Find where the given text appears and provide that cell's center as [x, y] coordinate. 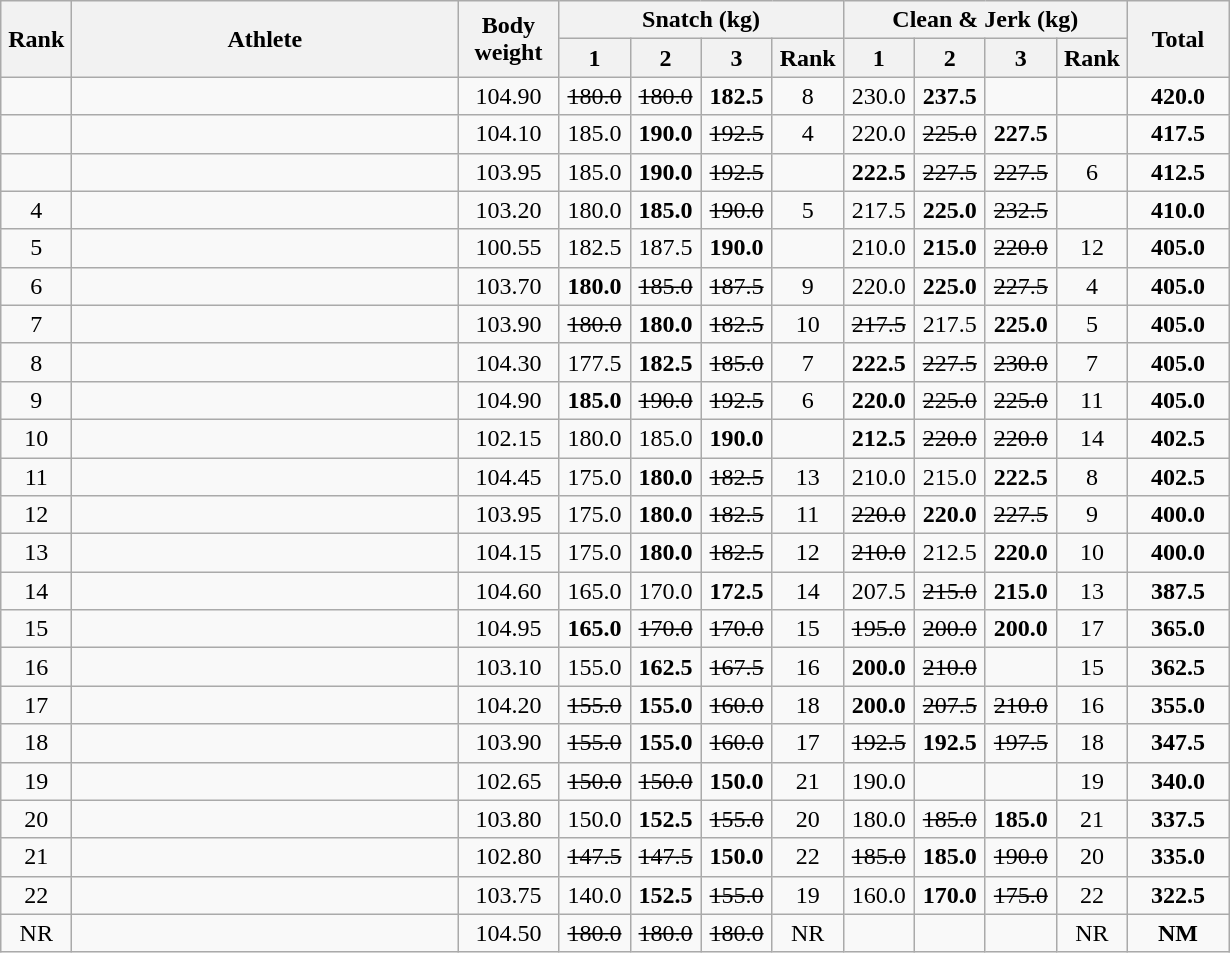
104.60 [508, 591]
322.5 [1178, 895]
410.0 [1178, 210]
420.0 [1178, 96]
103.80 [508, 819]
337.5 [1178, 819]
NM [1178, 933]
197.5 [1020, 743]
102.15 [508, 438]
167.5 [736, 667]
103.10 [508, 667]
103.20 [508, 210]
Clean & Jerk (kg) [985, 20]
104.30 [508, 362]
335.0 [1178, 857]
102.80 [508, 857]
417.5 [1178, 134]
104.95 [508, 629]
412.5 [1178, 172]
340.0 [1178, 781]
355.0 [1178, 705]
162.5 [666, 667]
177.5 [594, 362]
Body weight [508, 39]
Total [1178, 39]
103.70 [508, 286]
172.5 [736, 591]
104.20 [508, 705]
140.0 [594, 895]
104.50 [508, 933]
362.5 [1178, 667]
232.5 [1020, 210]
102.65 [508, 781]
387.5 [1178, 591]
103.75 [508, 895]
237.5 [950, 96]
365.0 [1178, 629]
104.10 [508, 134]
100.55 [508, 248]
195.0 [878, 629]
104.15 [508, 553]
104.45 [508, 477]
Athlete [265, 39]
347.5 [1178, 743]
Snatch (kg) [701, 20]
